Identify which cell holds the provided text, then report its (x, y) central coordinate. 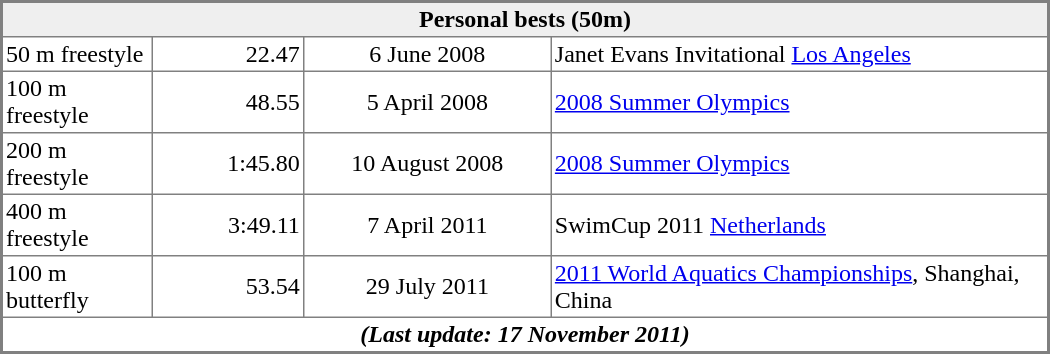
3:49.11 (228, 225)
10 August 2008 (427, 164)
48.55 (228, 102)
53.54 (228, 286)
Janet Evans Invitational Los Angeles (800, 54)
2011 World Aquatics Championships, Shanghai, China (800, 286)
22.47 (228, 54)
100 m butterfly (77, 286)
5 April 2008 (427, 102)
50 m freestyle (77, 54)
1:45.80 (228, 164)
Personal bests (50m) (525, 20)
400 m freestyle (77, 225)
(Last update: 17 November 2011) (525, 334)
SwimCup 2011 Netherlands (800, 225)
7 April 2011 (427, 225)
100 m freestyle (77, 102)
29 July 2011 (427, 286)
6 June 2008 (427, 54)
200 m freestyle (77, 164)
